For the text-containing cell, return its midpoint in [X, Y] coordinate format. 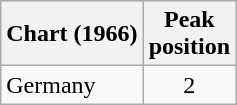
2 [189, 85]
Germany [72, 85]
Peakposition [189, 34]
Chart (1966) [72, 34]
